From the cell containing the given text, extract its center point as [x, y] coordinate. 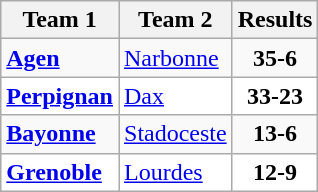
Perpignan [60, 96]
Lourdes [175, 172]
Dax [175, 96]
Team 1 [60, 20]
13-6 [275, 134]
Stadoceste [175, 134]
Narbonne [175, 58]
Agen [60, 58]
Team 2 [175, 20]
Bayonne [60, 134]
Results [275, 20]
35-6 [275, 58]
Grenoble [60, 172]
33-23 [275, 96]
12-9 [275, 172]
